Capture the cell that displays the provided text and extract its [x, y] central coordinate. 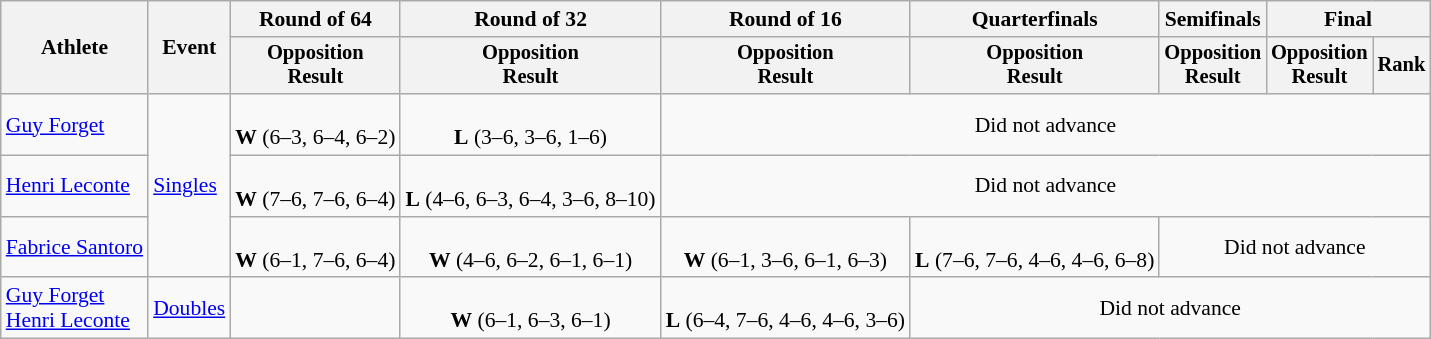
Athlete [74, 48]
Rank [1402, 66]
Guy ForgetHenri Leconte [74, 308]
Quarterfinals [1034, 19]
Round of 64 [315, 19]
L (7–6, 7–6, 4–6, 4–6, 6–8) [1034, 248]
W (7–6, 7–6, 6–4) [315, 186]
L (6–4, 7–6, 4–6, 4–6, 3–6) [786, 308]
Fabrice Santoro [74, 248]
W (6–1, 6–3, 6–1) [530, 308]
Final [1348, 19]
Event [189, 48]
W (4–6, 6–2, 6–1, 6–1) [530, 248]
Doubles [189, 308]
Semifinals [1212, 19]
W (6–1, 7–6, 6–4) [315, 248]
Henri Leconte [74, 186]
Round of 16 [786, 19]
L (3–6, 3–6, 1–6) [530, 124]
L (4–6, 6–3, 6–4, 3–6, 8–10) [530, 186]
Round of 32 [530, 19]
Guy Forget [74, 124]
W (6–1, 3–6, 6–1, 6–3) [786, 248]
W (6–3, 6–4, 6–2) [315, 124]
Singles [189, 186]
